Detect which cell encompasses the target text, then output its [x, y] center coordinate. 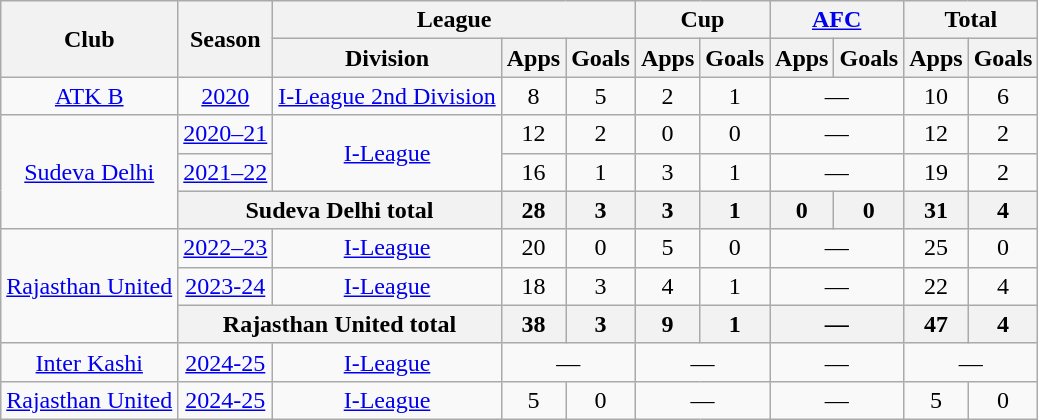
47 [936, 324]
2020 [226, 96]
18 [533, 286]
Season [226, 39]
31 [936, 210]
6 [1003, 96]
Total [971, 20]
Sudeva Delhi total [340, 210]
Club [90, 39]
AFC [837, 20]
19 [936, 172]
Inter Kashi [90, 362]
16 [533, 172]
I-League 2nd Division [387, 96]
Rajasthan United total [340, 324]
20 [533, 248]
8 [533, 96]
2022–23 [226, 248]
Sudeva Delhi [90, 172]
38 [533, 324]
Cup [702, 20]
22 [936, 286]
9 [667, 324]
ATK B [90, 96]
Division [387, 58]
28 [533, 210]
2020–21 [226, 134]
League [454, 20]
10 [936, 96]
2021–22 [226, 172]
2023-24 [226, 286]
25 [936, 248]
